Return the [x, y] coordinate for the center point of the cell that contains the specified text.  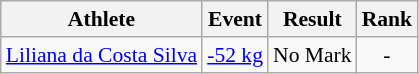
Liliana da Costa Silva [102, 55]
Rank [388, 19]
- [388, 55]
Athlete [102, 19]
Event [235, 19]
Result [312, 19]
No Mark [312, 55]
-52 kg [235, 55]
